Pinpoint the cell where the given text exists, returning its (x, y) midpoint coordinate. 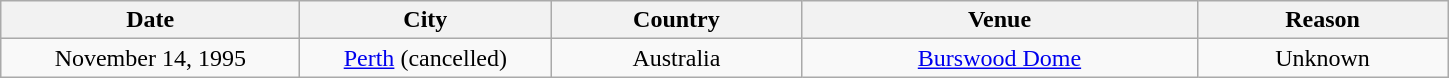
Country (676, 20)
Unknown (1322, 58)
Burswood Dome (1000, 58)
Australia (676, 58)
City (426, 20)
Date (150, 20)
Reason (1322, 20)
November 14, 1995 (150, 58)
Perth (cancelled) (426, 58)
Venue (1000, 20)
